Scan for the cell matching the given text and deliver its [x, y] coordinate at center. 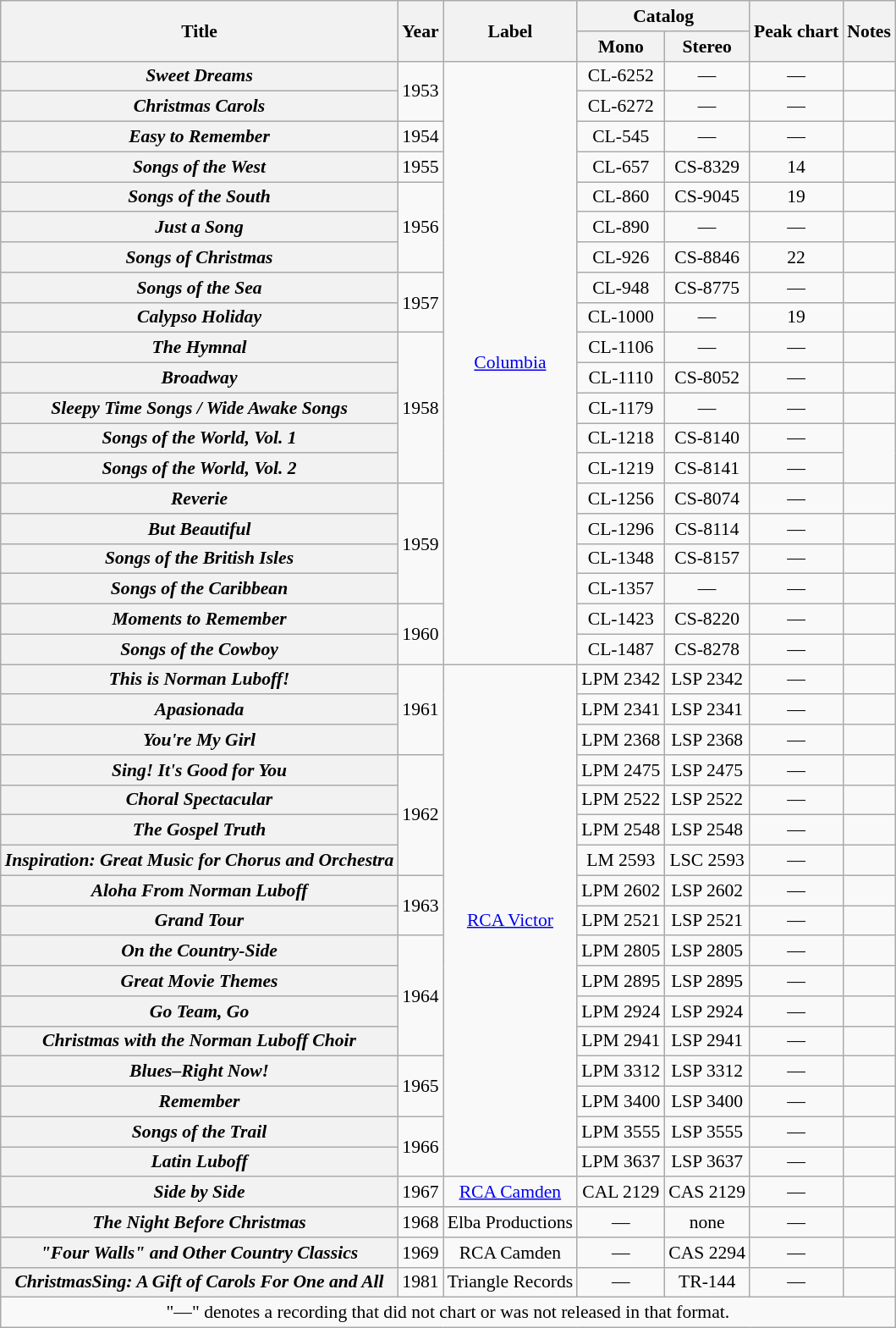
14 [796, 167]
"Four Walls" and Other Country Classics [200, 1253]
CS-8141 [707, 469]
1959 [420, 543]
Sleepy Time Songs / Wide Awake Songs [200, 408]
Moments to Remember [200, 620]
CL-1487 [621, 649]
CL-1110 [621, 378]
Year [420, 30]
CL-1106 [621, 348]
CL-948 [621, 288]
CL-1348 [621, 559]
1966 [420, 1146]
LPM 2475 [621, 770]
LPM 2522 [621, 800]
LSP 2342 [707, 680]
But Beautiful [200, 529]
CS-8074 [707, 499]
LSP 3637 [707, 1162]
Choral Spectacular [200, 800]
LSP 2602 [707, 890]
Triangle Records [511, 1282]
Stereo [707, 47]
1958 [420, 408]
CL-6252 [621, 76]
LSP 2924 [707, 1011]
CAL 2129 [621, 1193]
LPM 2521 [621, 921]
LSP 2895 [707, 981]
Easy to Remember [200, 137]
1954 [420, 137]
LPM 2368 [621, 740]
RCA Victor [511, 921]
LPM 2341 [621, 710]
LPM 2924 [621, 1011]
CL-890 [621, 228]
1960 [420, 635]
Songs of the Trail [200, 1132]
1968 [420, 1222]
The Hymnal [200, 348]
Songs of the World, Vol. 1 [200, 438]
none [707, 1222]
Title [200, 30]
CL-1000 [621, 317]
CAS 2129 [707, 1193]
Grand Tour [200, 921]
Christmas Carols [200, 107]
1962 [420, 815]
CL-1218 [621, 438]
LSP 2341 [707, 710]
Just a Song [200, 228]
CL-657 [621, 167]
LPM 2602 [621, 890]
CL-6272 [621, 107]
Elba Productions [511, 1222]
Calypso Holiday [200, 317]
1965 [420, 1087]
Columbia [511, 362]
LSP 2368 [707, 740]
CS-8329 [707, 167]
CS-9045 [707, 197]
CL-1357 [621, 589]
CL-1256 [621, 499]
CL-1296 [621, 529]
1957 [420, 303]
LPM 2548 [621, 830]
CS-8114 [707, 529]
1967 [420, 1193]
Peak chart [796, 30]
1964 [420, 996]
CL-1179 [621, 408]
Songs of the British Isles [200, 559]
Songs of the Caribbean [200, 589]
LSP 2548 [707, 830]
Notes [869, 30]
This is Norman Luboff! [200, 680]
LPM 2895 [621, 981]
Apasionada [200, 710]
Songs of the South [200, 197]
CS-8157 [707, 559]
Side by Side [200, 1193]
CS-8220 [707, 620]
LSP 3555 [707, 1132]
Aloha From Norman Luboff [200, 890]
Songs of the Cowboy [200, 649]
LPM 3637 [621, 1162]
CL-1219 [621, 469]
On the Country-Side [200, 951]
Broadway [200, 378]
Christmas with the Norman Luboff Choir [200, 1041]
LSP 2521 [707, 921]
1981 [420, 1282]
LPM 2342 [621, 680]
1955 [420, 167]
TR-144 [707, 1282]
LPM 2941 [621, 1041]
Go Team, Go [200, 1011]
Sweet Dreams [200, 76]
Label [511, 30]
CS-8278 [707, 649]
Sing! It's Good for You [200, 770]
LPM 2805 [621, 951]
CAS 2294 [707, 1253]
Great Movie Themes [200, 981]
Mono [621, 47]
LPM 3555 [621, 1132]
Reverie [200, 499]
ChristmasSing: A Gift of Carols For One and All [200, 1282]
LSP 3400 [707, 1102]
CL-860 [621, 197]
CL-545 [621, 137]
You're My Girl [200, 740]
1956 [420, 227]
LSP 2805 [707, 951]
CL-1423 [621, 620]
Songs of the Sea [200, 288]
The Gospel Truth [200, 830]
Songs of the West [200, 167]
Songs of Christmas [200, 257]
LSP 2475 [707, 770]
CL-926 [621, 257]
CS-8846 [707, 257]
Latin Luboff [200, 1162]
LPM 3400 [621, 1102]
Inspiration: Great Music for Chorus and Orchestra [200, 861]
LPM 3312 [621, 1072]
Blues–Right Now! [200, 1072]
Songs of the World, Vol. 2 [200, 469]
LSP 2522 [707, 800]
"—" denotes a recording that did not chart or was not released in that format. [448, 1313]
CS-8775 [707, 288]
The Night Before Christmas [200, 1222]
LSC 2593 [707, 861]
CS-8140 [707, 438]
1963 [420, 906]
22 [796, 257]
LM 2593 [621, 861]
Remember [200, 1102]
1961 [420, 709]
LSP 3312 [707, 1072]
1953 [420, 91]
1969 [420, 1253]
Catalog [663, 16]
LSP 2941 [707, 1041]
CS-8052 [707, 378]
